Identify which cell holds the provided text, then report its (X, Y) central coordinate. 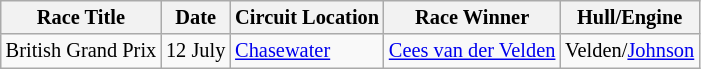
Circuit Location (307, 17)
Race Title (81, 17)
British Grand Prix (81, 51)
Hull/Engine (630, 17)
Chasewater (307, 51)
Cees van der Velden (472, 51)
Race Winner (472, 17)
Velden/Johnson (630, 51)
12 July (196, 51)
Date (196, 17)
